Pinpoint the cell where the given text exists, returning its [X, Y] midpoint coordinate. 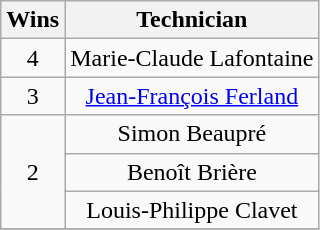
Simon Beaupré [192, 134]
3 [33, 96]
Louis-Philippe Clavet [192, 210]
Jean-François Ferland [192, 96]
4 [33, 58]
Wins [33, 20]
Marie-Claude Lafontaine [192, 58]
2 [33, 172]
Technician [192, 20]
Benoît Brière [192, 172]
